Pinpoint the cell where the given text exists, returning its [X, Y] midpoint coordinate. 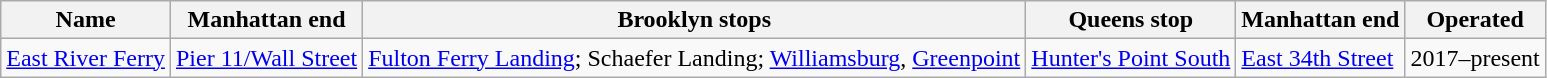
East 34th Street [1320, 58]
Fulton Ferry Landing; Schaefer Landing; Williamsburg, Greenpoint [694, 58]
Queens stop [1131, 20]
Hunter's Point South [1131, 58]
Brooklyn stops [694, 20]
East River Ferry [86, 58]
Operated [1475, 20]
Name [86, 20]
Pier 11/Wall Street [266, 58]
2017–present [1475, 58]
